Return [X, Y] of the center of cell containing provided text 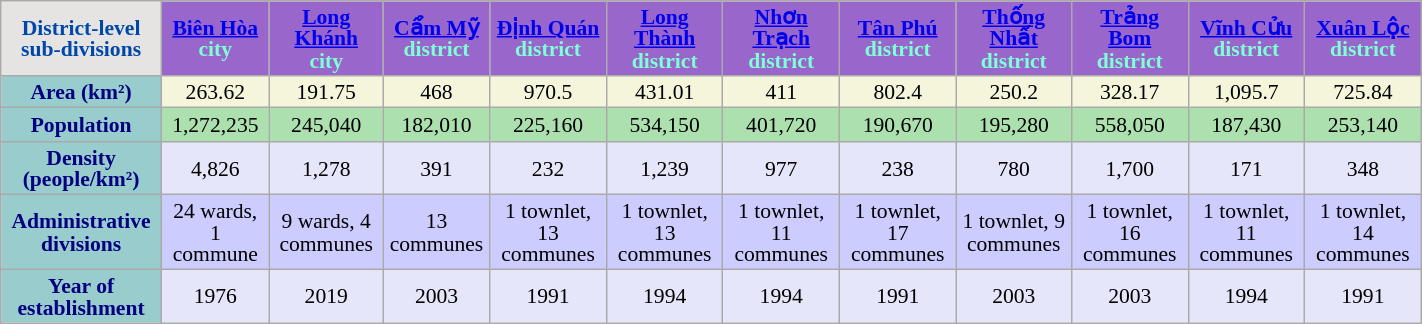
Year of establishment [82, 296]
1 townlet, 16 communes [1130, 232]
Population [82, 125]
431.01 [664, 92]
1 townlet, 14 communes [1364, 232]
245,040 [326, 125]
250.2 [1014, 92]
225,160 [548, 125]
328.17 [1130, 92]
190,670 [898, 125]
Cẩm Mỹdistrict [436, 38]
1 townlet, 17 communes [898, 232]
Biên Hòacity [215, 38]
Xuân Lộcdistrict [1364, 38]
195,280 [1014, 125]
1,700 [1130, 168]
1976 [215, 296]
Long Thànhdistrict [664, 38]
Định Quándistrict [548, 38]
1 townlet, 9 communes [1014, 232]
391 [436, 168]
802.4 [898, 92]
1,272,235 [215, 125]
401,720 [782, 125]
191.75 [326, 92]
534,150 [664, 125]
232 [548, 168]
238 [898, 168]
1,278 [326, 168]
Trảng Bomdistrict [1130, 38]
Vĩnh Cửudistrict [1246, 38]
Density (people/km²) [82, 168]
13 communes [436, 232]
970.5 [548, 92]
171 [1246, 168]
9 wards, 4 communes [326, 232]
2019 [326, 296]
253,140 [1364, 125]
Nhơn Trạchdistrict [782, 38]
977 [782, 168]
Thống Nhấtdistrict [1014, 38]
187,430 [1246, 125]
1,239 [664, 168]
Tân Phúdistrict [898, 38]
725.84 [1364, 92]
24 wards, 1 commune [215, 232]
411 [782, 92]
District-level sub-divisions [82, 38]
558,050 [1130, 125]
Administrative divisions [82, 232]
263.62 [215, 92]
4,826 [215, 168]
780 [1014, 168]
182,010 [436, 125]
468 [436, 92]
348 [1364, 168]
Long Khánhcity [326, 38]
Area (km²) [82, 92]
1,095.7 [1246, 92]
